Scan for the cell matching the given text and deliver its (x, y) coordinate at center. 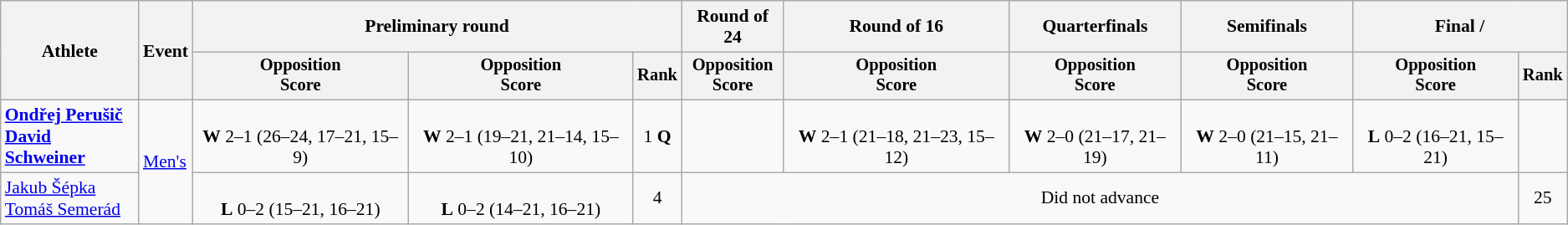
L 0–2 (14–21, 16–21) (520, 199)
Men's (166, 162)
Preliminary round (437, 27)
W 2–1 (19–21, 21–14, 15–10) (520, 137)
Quarterfinals (1095, 27)
4 (657, 199)
Round of 16 (896, 27)
Ondřej PerušičDavid Schweiner (70, 137)
Did not advance (1101, 199)
L 0–2 (16–21, 15–21) (1435, 137)
L 0–2 (15–21, 16–21) (300, 199)
Athlete (70, 50)
Semifinals (1268, 27)
Jakub ŠépkaTomáš Semerád (70, 199)
W 2–1 (21–18, 21–23, 15–12) (896, 137)
Event (166, 50)
W 2–1 (26–24, 17–21, 15–9) (300, 137)
Round of 24 (733, 27)
W 2–0 (21–17, 21–19) (1095, 137)
25 (1543, 199)
W 2–0 (21–15, 21–11) (1268, 137)
1 Q (657, 137)
Final / (1459, 27)
